Find where the given text appears and provide that cell's center as (x, y) coordinate. 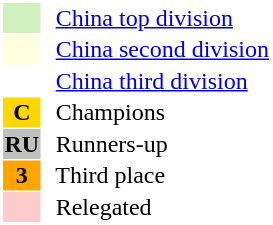
C (22, 113)
China top division (156, 18)
Champions (156, 113)
Third place (156, 175)
Relegated (156, 207)
China third division (156, 81)
Runners-up (156, 144)
RU (22, 144)
3 (22, 175)
China second division (156, 49)
